Find where the given text appears and provide that cell's center as [X, Y] coordinate. 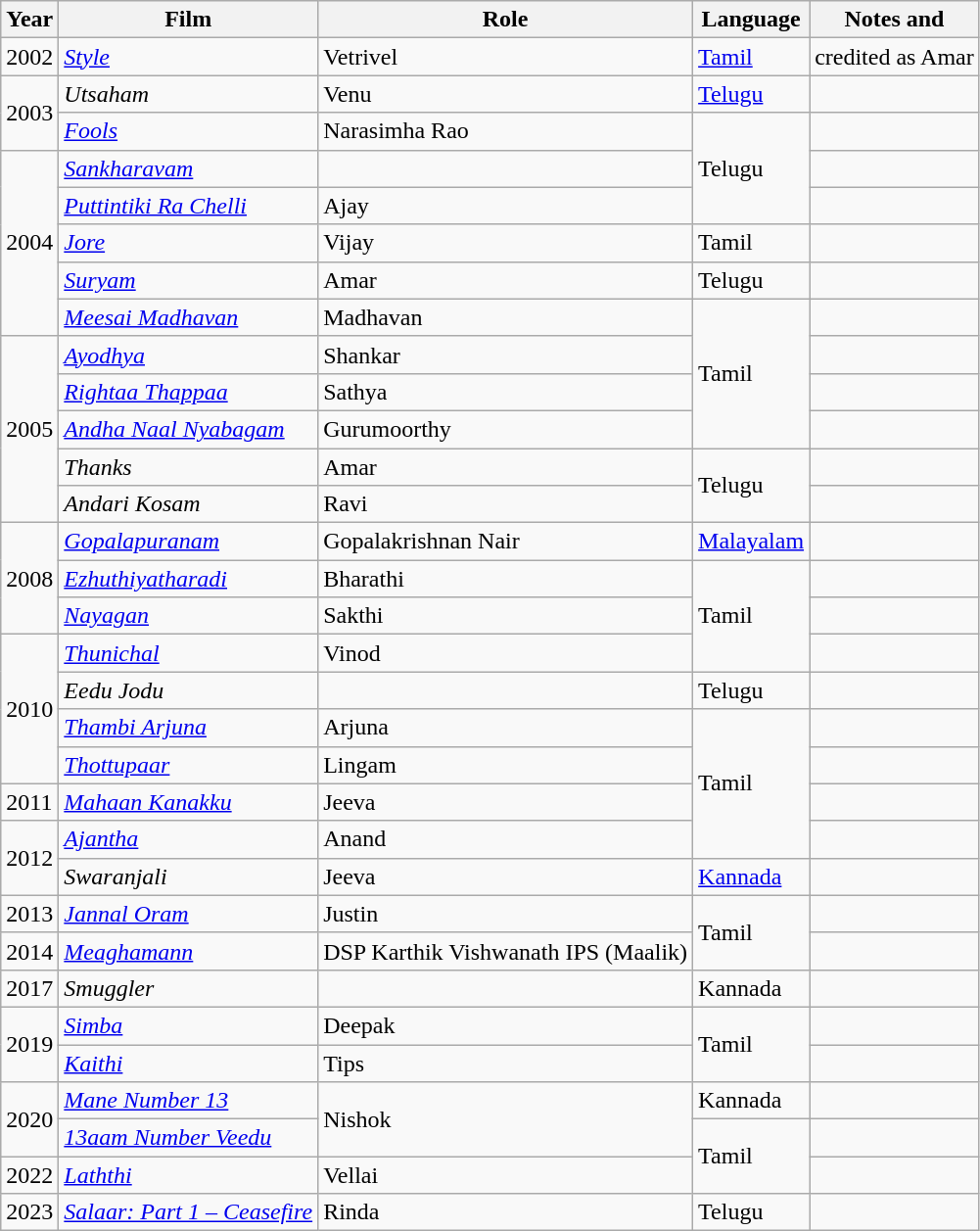
2004 [29, 243]
2003 [29, 113]
2014 [29, 951]
Vellai [505, 1175]
13aam Number Veedu [188, 1138]
Rightaa Thappaa [188, 392]
Gurumoorthy [505, 429]
Tips [505, 1063]
Mahaan Kanakku [188, 802]
Notes and [895, 20]
Year [29, 20]
Madhavan [505, 317]
Meesai Madhavan [188, 317]
DSP Karthik Vishwanath IPS (Maalik) [505, 951]
Role [505, 20]
Thunichal [188, 653]
2023 [29, 1212]
Vinod [505, 653]
2020 [29, 1119]
Ravi [505, 504]
credited as Amar [895, 57]
Rinda [505, 1212]
Fools [188, 131]
Simba [188, 1025]
Eedu Jodu [188, 690]
2012 [29, 858]
Thanks [188, 467]
Gopalakrishnan Nair [505, 542]
Anand [505, 839]
Mane Number 13 [188, 1101]
Ezhuthiyatharadi [188, 579]
2011 [29, 802]
Language [752, 20]
Kaithi [188, 1063]
Ajantha [188, 839]
2022 [29, 1175]
Sathya [505, 392]
Meaghamann [188, 951]
Swaranjali [188, 876]
Arjuna [505, 728]
Andha Naal Nyabagam [188, 429]
Film [188, 20]
2008 [29, 579]
Laththi [188, 1175]
Ayodhya [188, 355]
2017 [29, 988]
Nayagan [188, 616]
Jore [188, 243]
Sakthi [505, 616]
Malayalam [752, 542]
Sankharavam [188, 168]
Andari Kosam [188, 504]
Narasimha Rao [505, 131]
Vetrivel [505, 57]
Ajay [505, 206]
Thambi Arjuna [188, 728]
2005 [29, 429]
Thottupaar [188, 765]
Bharathi [505, 579]
2019 [29, 1044]
Shankar [505, 355]
Justin [505, 914]
Deepak [505, 1025]
Style [188, 57]
2002 [29, 57]
Lingam [505, 765]
Smuggler [188, 988]
Salaar: Part 1 – Ceasefire [188, 1212]
Venu [505, 94]
Vijay [505, 243]
Nishok [505, 1119]
2013 [29, 914]
2010 [29, 709]
Jannal Oram [188, 914]
Suryam [188, 280]
Gopalapuranam [188, 542]
Utsaham [188, 94]
Puttintiki Ra Chelli [188, 206]
